Scan for the cell matching the given text and deliver its (x, y) coordinate at center. 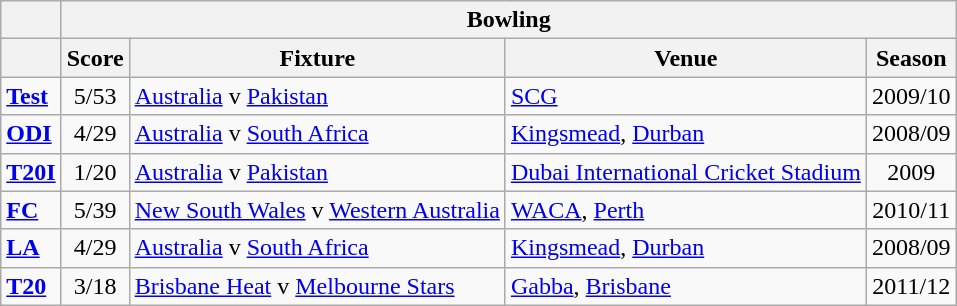
T20I (31, 172)
LA (31, 248)
2009 (911, 172)
Gabba, Brisbane (686, 286)
2010/11 (911, 210)
Brisbane Heat v Melbourne Stars (317, 286)
Dubai International Cricket Stadium (686, 172)
Score (95, 58)
New South Wales v Western Australia (317, 210)
Season (911, 58)
Test (31, 96)
5/39 (95, 210)
Venue (686, 58)
2009/10 (911, 96)
FC (31, 210)
2011/12 (911, 286)
ODI (31, 134)
Fixture (317, 58)
3/18 (95, 286)
WACA, Perth (686, 210)
5/53 (95, 96)
SCG (686, 96)
T20 (31, 286)
1/20 (95, 172)
Bowling (508, 20)
